Return (X, Y) of the center of cell containing provided text 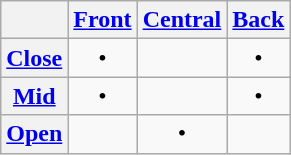
Mid (34, 96)
Close (34, 58)
Front (102, 20)
Back (258, 20)
Open (34, 134)
Central (182, 20)
